Provide the (X, Y) coordinate of the cell's center where the given text is located.  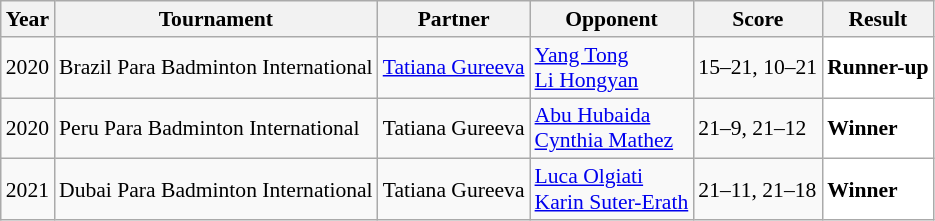
Dubai Para Badminton International (216, 190)
Tournament (216, 19)
15–21, 10–21 (758, 68)
Partner (454, 19)
Score (758, 19)
Result (878, 19)
21–11, 21–18 (758, 190)
Yang Tong Li Hongyan (612, 68)
Peru Para Badminton International (216, 128)
2021 (28, 190)
Abu Hubaida Cynthia Mathez (612, 128)
Runner-up (878, 68)
Opponent (612, 19)
Brazil Para Badminton International (216, 68)
Year (28, 19)
Luca Olgiati Karin Suter-Erath (612, 190)
21–9, 21–12 (758, 128)
